Capture the cell that displays the provided text and extract its (X, Y) central coordinate. 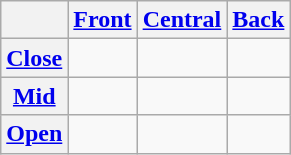
Mid (34, 96)
Central (182, 20)
Back (258, 20)
Open (34, 134)
Front (102, 20)
Close (34, 58)
